Find where the given text appears and provide that cell's center as (X, Y) coordinate. 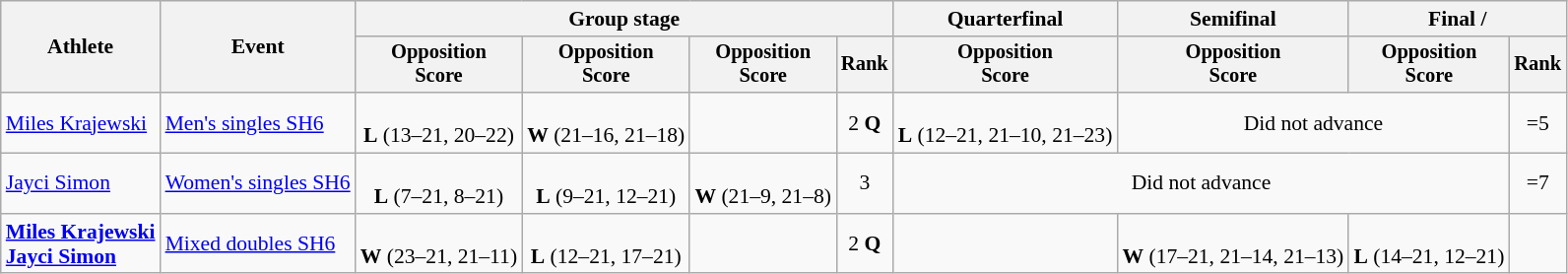
=7 (1537, 183)
W (23–21, 21–11) (439, 244)
Quarterfinal (1006, 19)
L (13–21, 20–22) (439, 122)
=5 (1537, 122)
L (9–21, 12–21) (606, 183)
L (7–21, 8–21) (439, 183)
Athlete (81, 47)
Group stage (624, 19)
Miles Krajewski (81, 122)
Miles KrajewskiJayci Simon (81, 244)
Women's singles SH6 (258, 183)
L (12–21, 17–21) (606, 244)
Mixed doubles SH6 (258, 244)
Final / (1458, 19)
Semifinal (1233, 19)
L (12–21, 21–10, 21–23) (1006, 122)
Event (258, 47)
W (17–21, 21–14, 21–13) (1233, 244)
3 (865, 183)
Men's singles SH6 (258, 122)
W (21–9, 21–8) (762, 183)
Jayci Simon (81, 183)
L (14–21, 12–21) (1428, 244)
W (21–16, 21–18) (606, 122)
